Provide the [X, Y] coordinate of the cell's center where the given text is located.  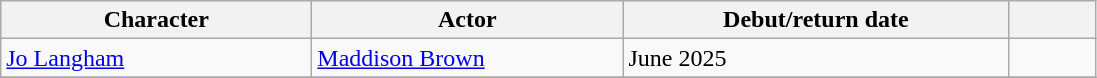
Actor [468, 20]
Jo Langham [156, 58]
Debut/return date [816, 20]
Maddison Brown [468, 58]
June 2025 [816, 58]
Character [156, 20]
